Output the [x, y] coordinate of the center of the cell containing the given text.  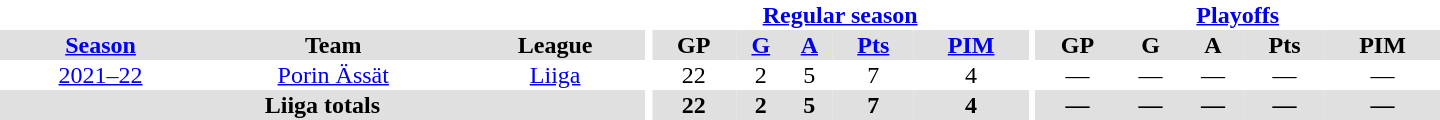
2021–22 [100, 75]
Liiga [555, 75]
Team [333, 45]
Porin Ässät [333, 75]
Playoffs [1238, 15]
Regular season [840, 15]
Liiga totals [322, 105]
Season [100, 45]
League [555, 45]
